Find where the given text appears and provide that cell's center as (x, y) coordinate. 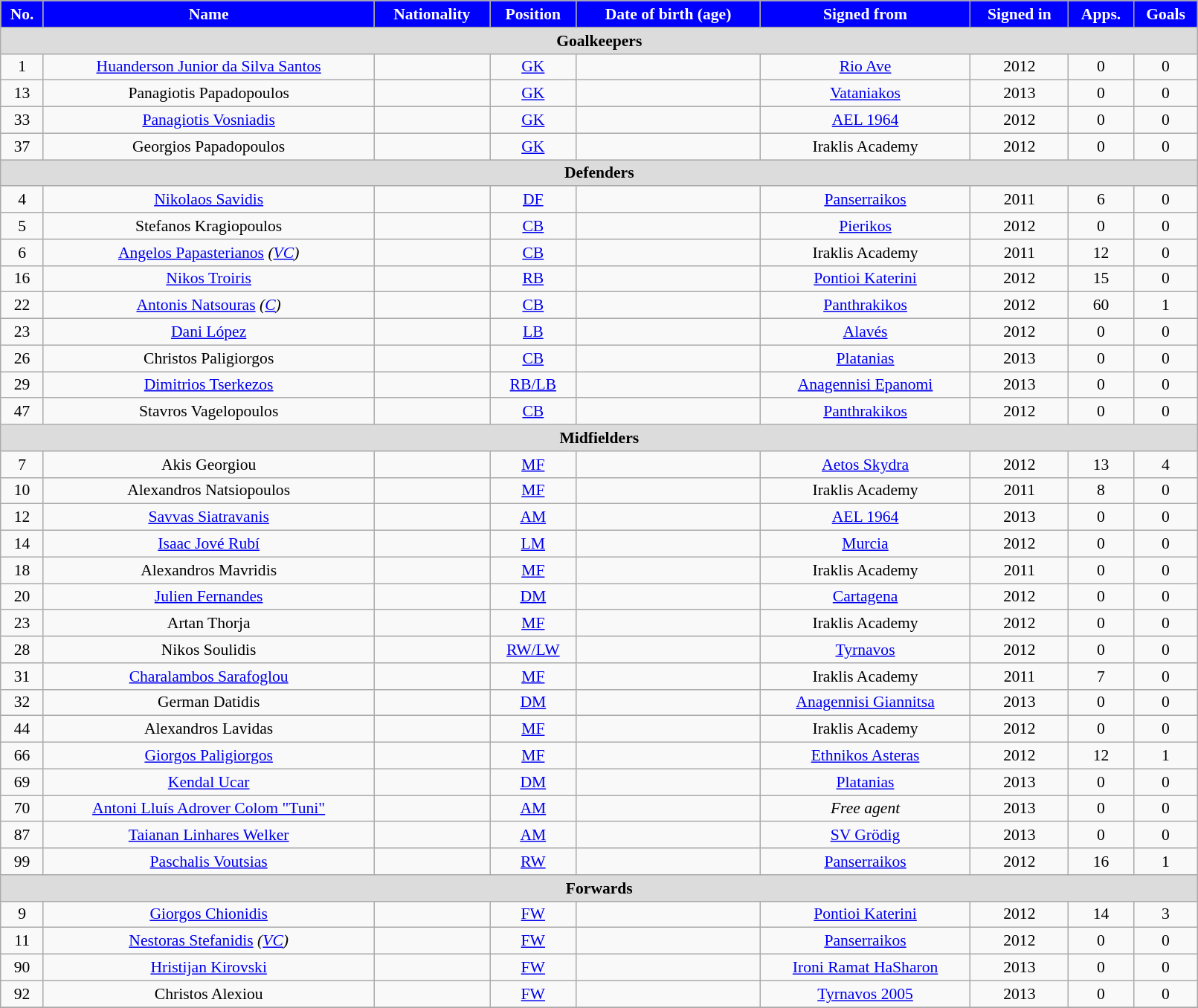
15 (1101, 279)
Goalkeepers (599, 41)
Alexandros Lavidas (208, 729)
No. (22, 14)
German Datidis (208, 702)
66 (22, 756)
Free agent (866, 809)
Panagiotis Vosniadis (208, 120)
Tyrnavos 2005 (866, 994)
Isaac Jové Rubí (208, 544)
44 (22, 729)
Alexandros Natsiopoulos (208, 491)
RB/LB (533, 385)
Paschalis Voutsias (208, 862)
Aetos Skydra (866, 465)
Nikos Troiris (208, 279)
11 (22, 941)
Nikos Soulidis (208, 650)
Julien Fernandes (208, 597)
90 (22, 968)
22 (22, 306)
3 (1166, 914)
Anagennisi Epanomi (866, 385)
SV Grödig (866, 836)
Savvas Siatravanis (208, 517)
Anagennisi Giannitsa (866, 702)
Signed from (866, 14)
Vataniakos (866, 94)
Ethnikos Asteras (866, 756)
5 (22, 226)
Stefanos Kragiopoulos (208, 226)
Dimitrios Tserkezos (208, 385)
Panagiotis Papadopoulos (208, 94)
60 (1101, 306)
Antoni Lluís Adrover Colom "Tuni" (208, 809)
Giorgos Paligiorgos (208, 756)
9 (22, 914)
Angelos Papasterianos (VC) (208, 253)
Cartagena (866, 597)
Defenders (599, 173)
Midfielders (599, 438)
28 (22, 650)
Christos Alexiou (208, 994)
Nikolaos Savidis (208, 200)
Charalambos Sarafoglou (208, 676)
Georgios Papadopoulos (208, 146)
RB (533, 279)
Alexandros Mavridis (208, 570)
LM (533, 544)
Nationality (432, 14)
Hristijan Kirovski (208, 968)
RW (533, 862)
37 (22, 146)
Giorgos Chionidis (208, 914)
Antonis Natsouras (C) (208, 306)
Artan Thorja (208, 624)
Alavés (866, 332)
47 (22, 412)
DF (533, 200)
31 (22, 676)
Dani López (208, 332)
Tyrnavos (866, 650)
Kendal Ucar (208, 782)
Pierikos (866, 226)
Signed in (1020, 14)
33 (22, 120)
Name (208, 14)
Nestoras Stefanidis (VC) (208, 941)
69 (22, 782)
Ironi Ramat HaSharon (866, 968)
20 (22, 597)
Position (533, 14)
LB (533, 332)
Rio Ave (866, 67)
29 (22, 385)
99 (22, 862)
Date of birth (age) (668, 14)
87 (22, 836)
Goals (1166, 14)
Christos Paligiorgos (208, 358)
Taianan Linhares Welker (208, 836)
8 (1101, 491)
Murcia (866, 544)
32 (22, 702)
18 (22, 570)
70 (22, 809)
Forwards (599, 888)
26 (22, 358)
Huanderson Junior da Silva Santos (208, 67)
Apps. (1101, 14)
92 (22, 994)
Akis Georgiou (208, 465)
RW/LW (533, 650)
10 (22, 491)
Stavros Vagelopoulos (208, 412)
